Scan for the cell matching the given text and deliver its (x, y) coordinate at center. 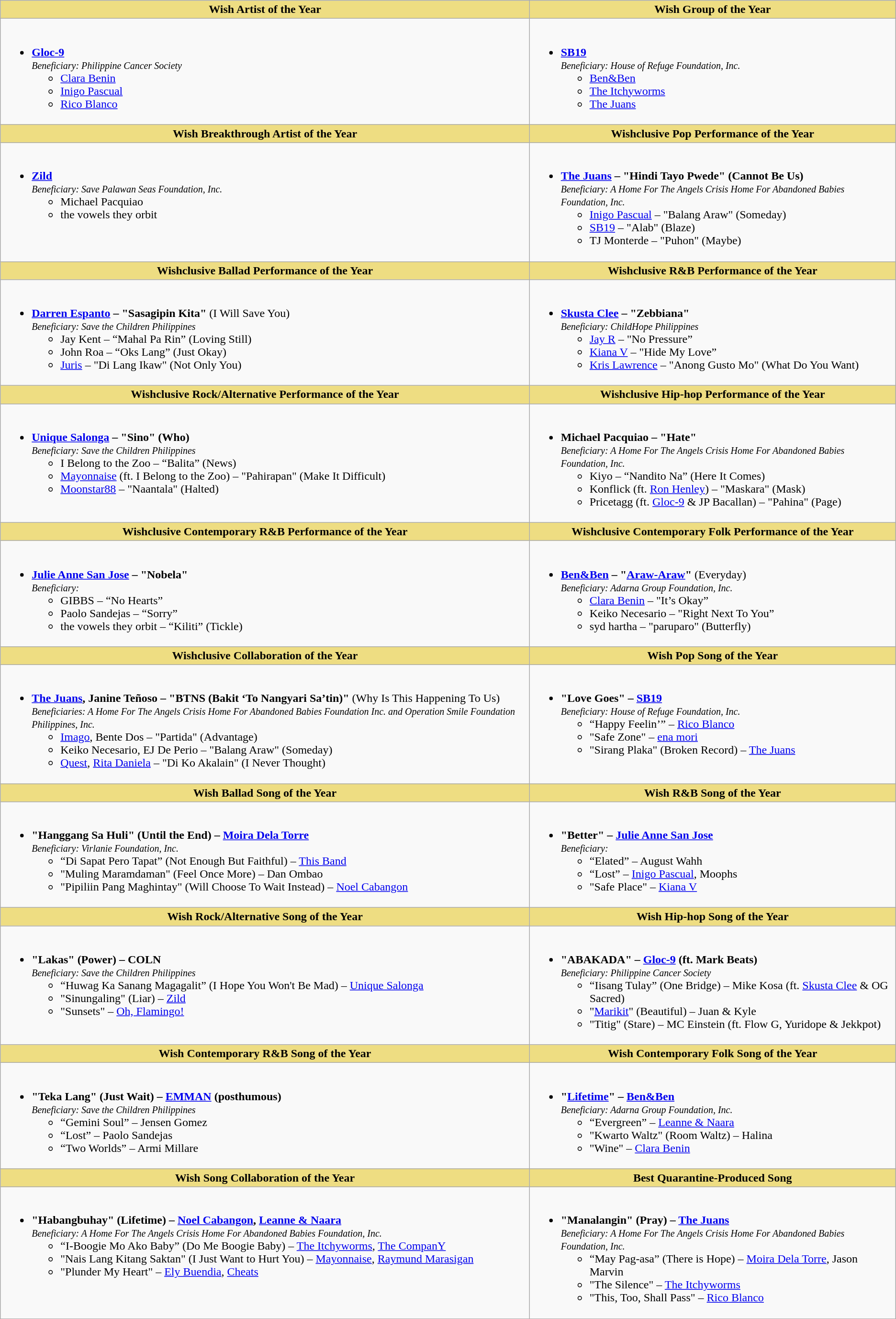
Wish Rock/Alternative Song of the Year (265, 917)
Wishclusive Contemporary R&B Performance of the Year (265, 531)
Wish Hip-hop Song of the Year (712, 917)
SB19 Beneficiary: House of Refuge Foundation, Inc.Ben&BenThe ItchywormsThe Juans (712, 72)
Wishclusive Pop Performance of the Year (712, 134)
Wishclusive R&B Performance of the Year (712, 271)
Best Quarantine-Produced Song (712, 1178)
Wish Artist of the Year (265, 10)
"Better" – Julie Anne San Jose Beneficiary: “Elated” – August Wahh“Lost” – Inigo Pascual, Moophs"Safe Place" – Kiana V (712, 855)
Wish Contemporary R&B Song of the Year (265, 1054)
Wish Breakthrough Artist of the Year (265, 134)
Wish R&B Song of the Year (712, 792)
Wish Ballad Song of the Year (265, 792)
Zild Beneficiary: Save Palawan Seas Foundation, Inc.Michael Pacquiaothe vowels they orbit (265, 202)
Wish Contemporary Folk Song of the Year (712, 1054)
Julie Anne San Jose – "Nobela" Beneficiary: GIBBS – “No Hearts”Paolo Sandejas – “Sorry”the vowels they orbit – “Kiliti” (Tickle) (265, 594)
Wishclusive Collaboration of the Year (265, 655)
Wishclusive Rock/Alternative Performance of the Year (265, 395)
Gloc-9 Beneficiary: Philippine Cancer SocietyClara BeninInigo PascualRico Blanco (265, 72)
Wishclusive Hip-hop Performance of the Year (712, 395)
Wish Pop Song of the Year (712, 655)
Wish Song Collaboration of the Year (265, 1178)
"Lifetime" – Ben&Ben Beneficiary: Adarna Group Foundation, Inc.“Evergreen” – Leanne & Naara"Kwarto Waltz" (Room Waltz) – Halina"Wine" – Clara Benin (712, 1116)
Wish Group of the Year (712, 10)
Wishclusive Ballad Performance of the Year (265, 271)
Wishclusive Contemporary Folk Performance of the Year (712, 531)
